Output the (x, y) coordinate of the center of the cell containing the given text.  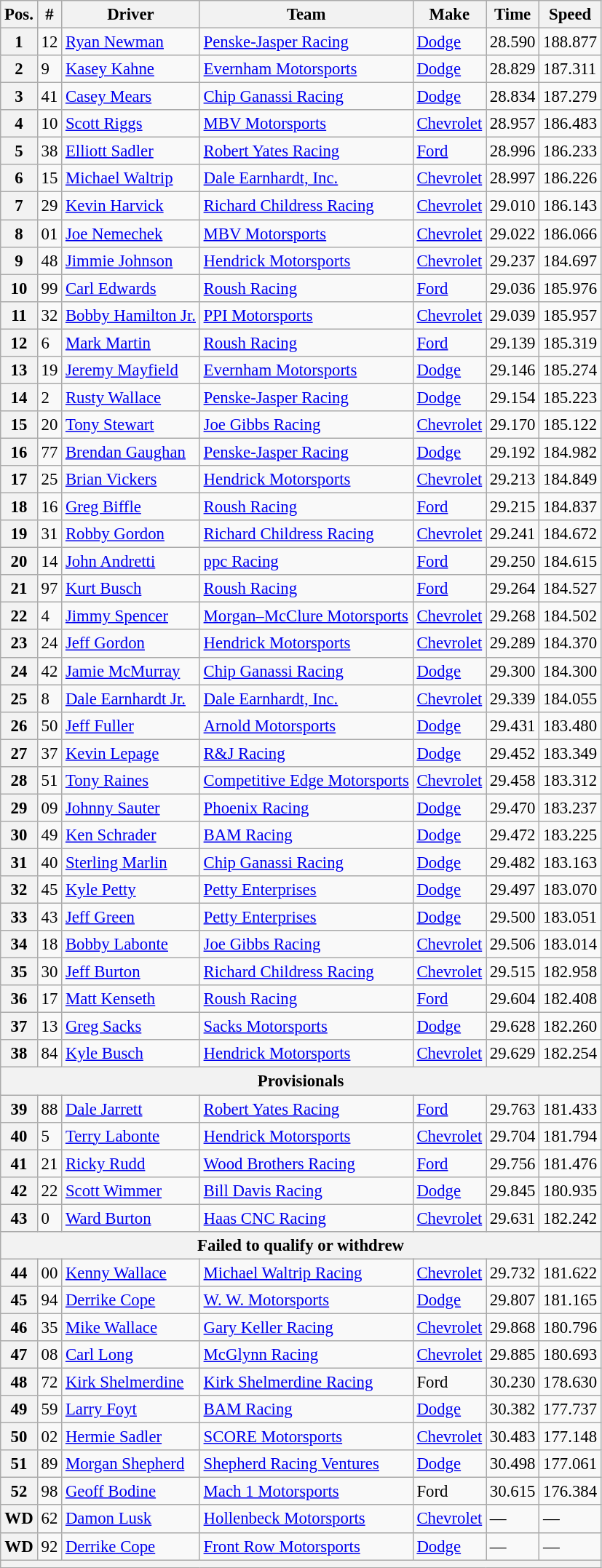
29.763 (512, 1109)
Brendan Gaughan (131, 452)
Scott Wimmer (131, 1190)
39 (19, 1109)
29.506 (512, 944)
185.957 (571, 315)
0 (49, 1218)
183.312 (571, 781)
23 (19, 644)
Speed (571, 15)
7 (19, 206)
29.039 (512, 315)
29.732 (512, 1273)
184.615 (571, 562)
29.885 (512, 1355)
187.279 (571, 97)
Bill Davis Racing (306, 1190)
Geoff Bodine (131, 1492)
Make (449, 15)
Ricky Rudd (131, 1163)
181.794 (571, 1136)
176.384 (571, 1492)
Joe Nemechek (131, 234)
Morgan–McClure Motorsports (306, 616)
184.849 (571, 479)
Hermie Sadler (131, 1437)
29.036 (512, 288)
183.163 (571, 862)
181.476 (571, 1163)
182.242 (571, 1218)
186.143 (571, 206)
Jimmy Spencer (131, 616)
29.470 (512, 808)
29.192 (512, 452)
29.631 (512, 1218)
28.996 (512, 151)
184.370 (571, 644)
28.834 (512, 97)
Front Row Motorsports (306, 1546)
Kasey Kahne (131, 69)
44 (19, 1273)
Team (306, 15)
Damon Lusk (131, 1519)
Provisionals (301, 1081)
Jeff Green (131, 918)
29.289 (512, 644)
184.055 (571, 699)
97 (49, 589)
Elliott Sadler (131, 151)
28.590 (512, 42)
52 (19, 1492)
184.672 (571, 534)
184.300 (571, 671)
29.237 (512, 260)
177.061 (571, 1464)
Michael Waltrip (131, 178)
30.382 (512, 1409)
Bobby Hamilton Jr. (131, 315)
Brian Vickers (131, 479)
Kevin Harvick (131, 206)
29.497 (512, 890)
186.233 (571, 151)
28.957 (512, 124)
Gary Keller Racing (306, 1327)
Failed to qualify or withdrew (301, 1246)
88 (49, 1109)
183.225 (571, 835)
29.339 (512, 699)
62 (49, 1519)
29.170 (512, 425)
47 (19, 1355)
Kyle Busch (131, 1054)
McGlynn Racing (306, 1355)
29.515 (512, 972)
185.976 (571, 288)
89 (49, 1464)
Jeff Gordon (131, 644)
Ken Schrader (131, 835)
29.022 (512, 234)
Sterling Marlin (131, 862)
Carl Edwards (131, 288)
99 (49, 288)
Haas CNC Racing (306, 1218)
28.829 (512, 69)
183.014 (571, 944)
PPI Motorsports (306, 315)
Jeremy Mayfield (131, 370)
177.148 (571, 1437)
Greg Sacks (131, 1027)
Morgan Shepherd (131, 1464)
182.254 (571, 1054)
183.349 (571, 753)
30.498 (512, 1464)
08 (49, 1355)
Dale Jarrett (131, 1109)
184.837 (571, 507)
185.122 (571, 425)
186.226 (571, 178)
72 (49, 1382)
09 (49, 808)
181.622 (571, 1273)
29.300 (512, 671)
33 (19, 918)
1 (19, 42)
Matt Kenseth (131, 999)
36 (19, 999)
Terry Labonte (131, 1136)
Johnny Sauter (131, 808)
186.066 (571, 234)
01 (49, 234)
29.452 (512, 753)
Time (512, 15)
183.070 (571, 890)
29.213 (512, 479)
182.958 (571, 972)
181.433 (571, 1109)
Larry Foyt (131, 1409)
Carl Long (131, 1355)
Ward Burton (131, 1218)
46 (19, 1327)
29.250 (512, 562)
28 (19, 781)
Mike Wallace (131, 1327)
184.982 (571, 452)
92 (49, 1546)
Tony Raines (131, 781)
34 (19, 944)
29.482 (512, 862)
29.629 (512, 1054)
29.458 (512, 781)
29.756 (512, 1163)
Kurt Busch (131, 589)
29.704 (512, 1136)
Michael Waltrip Racing (306, 1273)
Phoenix Racing (306, 808)
184.697 (571, 260)
29.500 (512, 918)
29.139 (512, 343)
29.010 (512, 206)
186.483 (571, 124)
# (49, 15)
30.615 (512, 1492)
187.311 (571, 69)
30.230 (512, 1382)
SCORE Motorsports (306, 1437)
29.431 (512, 725)
26 (19, 725)
29.807 (512, 1300)
29.154 (512, 397)
77 (49, 452)
Mach 1 Motorsports (306, 1492)
29.472 (512, 835)
184.502 (571, 616)
182.408 (571, 999)
28.997 (512, 178)
Kevin Lepage (131, 753)
Sacks Motorsports (306, 1027)
29.604 (512, 999)
180.935 (571, 1190)
Jeff Fuller (131, 725)
Wood Brothers Racing (306, 1163)
29.268 (512, 616)
29.241 (512, 534)
181.165 (571, 1300)
29.628 (512, 1027)
184.527 (571, 589)
180.796 (571, 1327)
Scott Riggs (131, 124)
180.693 (571, 1355)
29.868 (512, 1327)
Casey Mears (131, 97)
Kyle Petty (131, 890)
183.480 (571, 725)
182.260 (571, 1027)
John Andretti (131, 562)
178.630 (571, 1382)
185.223 (571, 397)
Ryan Newman (131, 42)
Tony Stewart (131, 425)
94 (49, 1300)
Arnold Motorsports (306, 725)
30.483 (512, 1437)
00 (49, 1273)
Kirk Shelmerdine Racing (306, 1382)
Dale Earnhardt Jr. (131, 699)
Kirk Shelmerdine (131, 1382)
183.237 (571, 808)
Competitive Edge Motorsports (306, 781)
27 (19, 753)
Robby Gordon (131, 534)
Mark Martin (131, 343)
Rusty Wallace (131, 397)
Shepherd Racing Ventures (306, 1464)
29.845 (512, 1190)
84 (49, 1054)
29.264 (512, 589)
Jeff Burton (131, 972)
Jamie McMurray (131, 671)
Driver (131, 15)
Bobby Labonte (131, 944)
Hollenbeck Motorsports (306, 1519)
11 (19, 315)
02 (49, 1437)
29.146 (512, 370)
W. W. Motorsports (306, 1300)
185.319 (571, 343)
183.051 (571, 918)
Pos. (19, 15)
98 (49, 1492)
177.737 (571, 1409)
185.274 (571, 370)
ppc Racing (306, 562)
59 (49, 1409)
Jimmie Johnson (131, 260)
Greg Biffle (131, 507)
188.877 (571, 42)
29.215 (512, 507)
3 (19, 97)
R&J Racing (306, 753)
Kenny Wallace (131, 1273)
